Return the [X, Y] coordinate for the center point of the cell that contains the specified text.  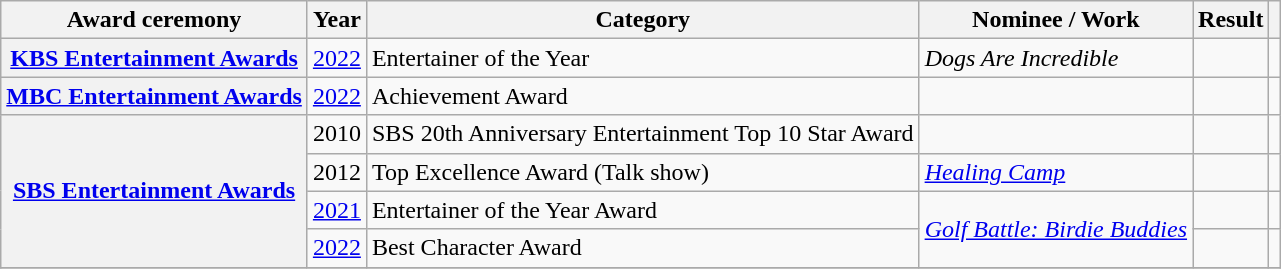
Achievement Award [642, 96]
SBS 20th Anniversary Entertainment Top 10 Star Award [642, 134]
Dogs Are Incredible [1056, 58]
Healing Camp [1056, 172]
Entertainer of the Year Award [642, 210]
Award ceremony [154, 20]
2012 [336, 172]
Year [336, 20]
2021 [336, 210]
MBC Entertainment Awards [154, 96]
Nominee / Work [1056, 20]
Best Character Award [642, 248]
Top Excellence Award (Talk show) [642, 172]
Result [1231, 20]
SBS Entertainment Awards [154, 191]
2010 [336, 134]
Entertainer of the Year [642, 58]
Golf Battle: Birdie Buddies [1056, 229]
KBS Entertainment Awards [154, 58]
Category [642, 20]
